Identify which cell holds the provided text, then report its (x, y) central coordinate. 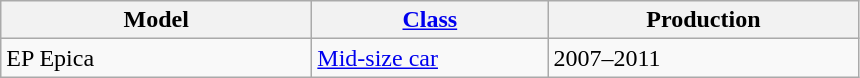
Production (704, 20)
Model (156, 20)
Mid-size car (430, 58)
EP Epica (156, 58)
Class (430, 20)
2007–2011 (704, 58)
